Return (x, y) of the center of cell containing provided text 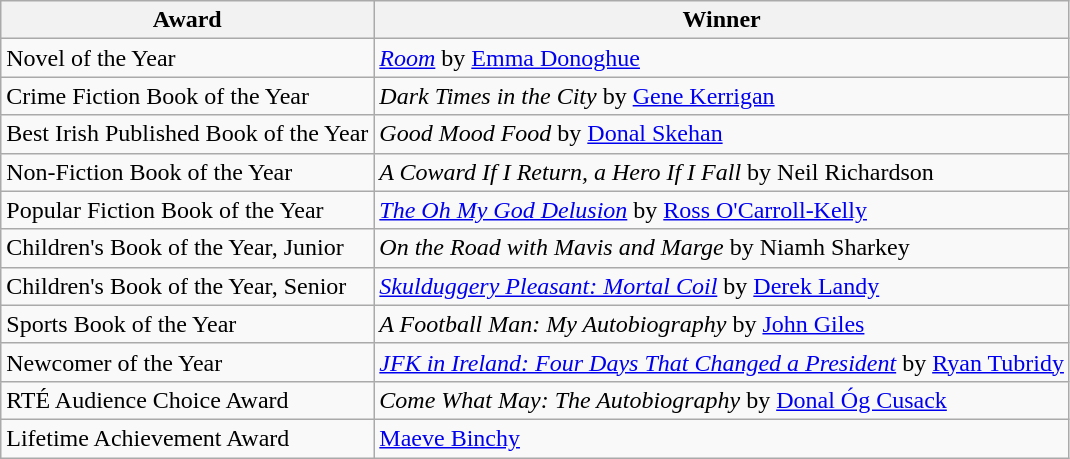
Dark Times in the City by Gene Kerrigan (722, 96)
Room by Emma Donoghue (722, 58)
Sports Book of the Year (188, 324)
A Football Man: My Autobiography by John Giles (722, 324)
On the Road with Mavis and Marge by Niamh Sharkey (722, 248)
Best Irish Published Book of the Year (188, 134)
Award (188, 20)
Lifetime Achievement Award (188, 438)
Non-Fiction Book of the Year (188, 172)
Maeve Binchy (722, 438)
Popular Fiction Book of the Year (188, 210)
Children's Book of the Year, Senior (188, 286)
Newcomer of the Year (188, 362)
Good Mood Food by Donal Skehan (722, 134)
Children's Book of the Year, Junior (188, 248)
Winner (722, 20)
The Oh My God Delusion by Ross O'Carroll-Kelly (722, 210)
JFK in Ireland: Four Days That Changed a President by Ryan Tubridy (722, 362)
Novel of the Year (188, 58)
A Coward If I Return, a Hero If I Fall by Neil Richardson (722, 172)
Come What May: The Autobiography by Donal Óg Cusack (722, 400)
Crime Fiction Book of the Year (188, 96)
Skulduggery Pleasant: Mortal Coil by Derek Landy (722, 286)
RTÉ Audience Choice Award (188, 400)
